Locate the cell with the specified text and output its [x, y] center coordinate. 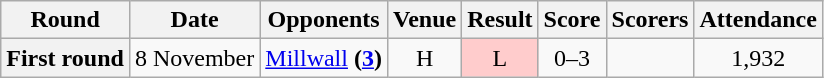
Date [194, 20]
Scorers [650, 20]
Venue [424, 20]
Score [572, 20]
0–3 [572, 58]
Millwall (3) [324, 58]
Result [500, 20]
First round [66, 58]
Attendance [758, 20]
Opponents [324, 20]
H [424, 58]
1,932 [758, 58]
Round [66, 20]
8 November [194, 58]
L [500, 58]
